Detect which cell encompasses the target text, then output its (X, Y) center coordinate. 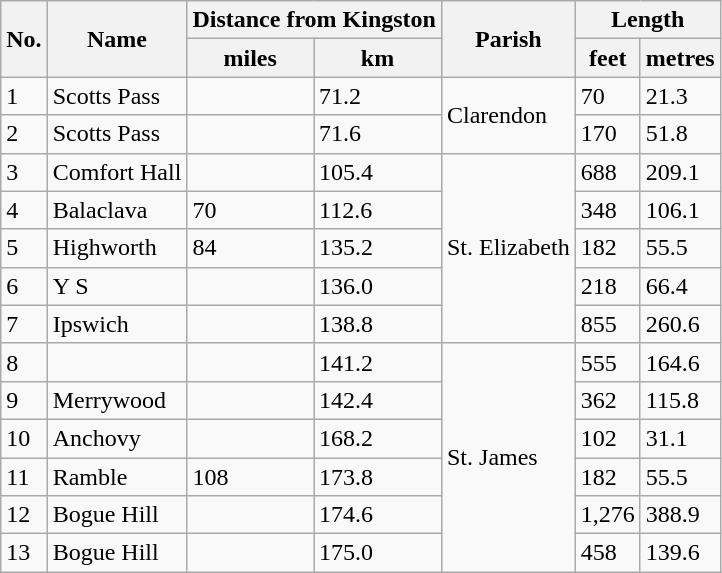
10 (24, 438)
168.2 (378, 438)
21.3 (680, 96)
Distance from Kingston (314, 20)
Anchovy (117, 438)
6 (24, 286)
174.6 (378, 515)
855 (608, 324)
71.6 (378, 134)
Ramble (117, 477)
7 (24, 324)
136.0 (378, 286)
3 (24, 172)
260.6 (680, 324)
13 (24, 553)
4 (24, 210)
Parish (508, 39)
84 (250, 248)
555 (608, 362)
8 (24, 362)
1 (24, 96)
Comfort Hall (117, 172)
164.6 (680, 362)
141.2 (378, 362)
71.2 (378, 96)
115.8 (680, 400)
km (378, 58)
No. (24, 39)
218 (608, 286)
miles (250, 58)
Balaclava (117, 210)
9 (24, 400)
105.4 (378, 172)
688 (608, 172)
388.9 (680, 515)
1,276 (608, 515)
106.1 (680, 210)
142.4 (378, 400)
31.1 (680, 438)
Ipswich (117, 324)
2 (24, 134)
51.8 (680, 134)
66.4 (680, 286)
12 (24, 515)
St. James (508, 457)
Y S (117, 286)
170 (608, 134)
348 (608, 210)
feet (608, 58)
175.0 (378, 553)
102 (608, 438)
458 (608, 553)
Clarendon (508, 115)
St. Elizabeth (508, 248)
Merrywood (117, 400)
173.8 (378, 477)
135.2 (378, 248)
362 (608, 400)
139.6 (680, 553)
138.8 (378, 324)
Length (648, 20)
Highworth (117, 248)
108 (250, 477)
209.1 (680, 172)
11 (24, 477)
112.6 (378, 210)
metres (680, 58)
5 (24, 248)
Name (117, 39)
